Output the (x, y) coordinate of the center of the cell containing the given text.  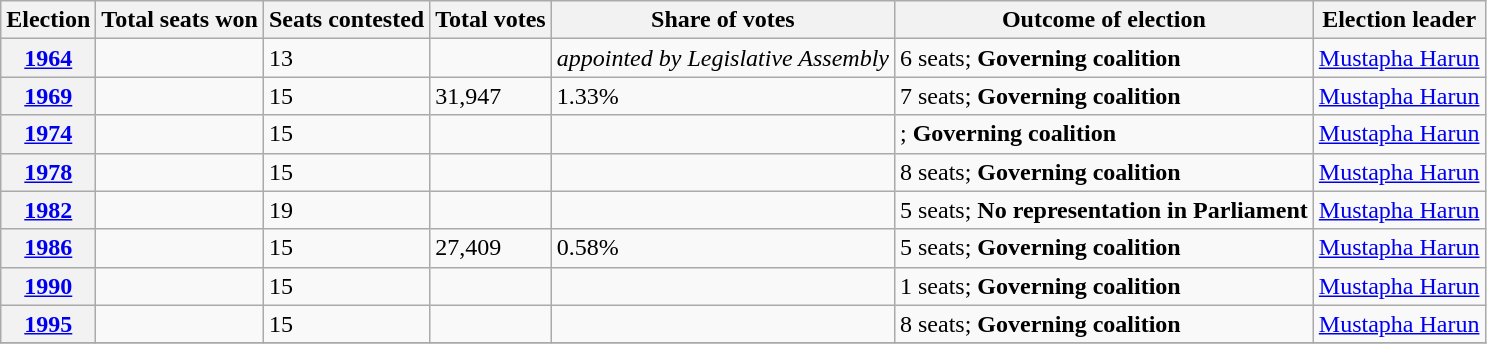
1.33% (722, 96)
5 seats; Governing coalition (1104, 248)
Outcome of election (1104, 20)
19 (346, 210)
27,409 (491, 248)
1990 (48, 286)
1 seats; Governing coalition (1104, 286)
Total seats won (180, 20)
appointed by Legislative Assembly (722, 58)
1986 (48, 248)
13 (346, 58)
6 seats; Governing coalition (1104, 58)
31,947 (491, 96)
Total votes (491, 20)
1974 (48, 134)
Election (48, 20)
0.58% (722, 248)
1969 (48, 96)
1995 (48, 324)
Seats contested (346, 20)
5 seats; No representation in Parliament (1104, 210)
; Governing coalition (1104, 134)
7 seats; Governing coalition (1104, 96)
Share of votes (722, 20)
1982 (48, 210)
Election leader (1399, 20)
1964 (48, 58)
1978 (48, 172)
